Locate the cell with the specified text and output its [X, Y] center coordinate. 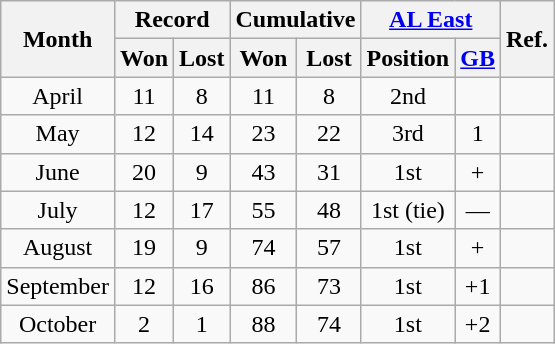
Month [58, 39]
April [58, 96]
2 [144, 324]
Ref. [528, 39]
73 [329, 286]
Position [408, 58]
September [58, 286]
23 [264, 134]
June [58, 172]
AL East [431, 20]
3rd [408, 134]
86 [264, 286]
22 [329, 134]
2nd [408, 96]
July [58, 210]
1st (tie) [408, 210]
55 [264, 210]
43 [264, 172]
57 [329, 248]
Record [172, 20]
+2 [478, 324]
48 [329, 210]
— [478, 210]
14 [202, 134]
31 [329, 172]
20 [144, 172]
Cumulative [296, 20]
October [58, 324]
GB [478, 58]
17 [202, 210]
16 [202, 286]
88 [264, 324]
19 [144, 248]
+1 [478, 286]
May [58, 134]
August [58, 248]
